Detect which cell encompasses the target text, then output its [x, y] center coordinate. 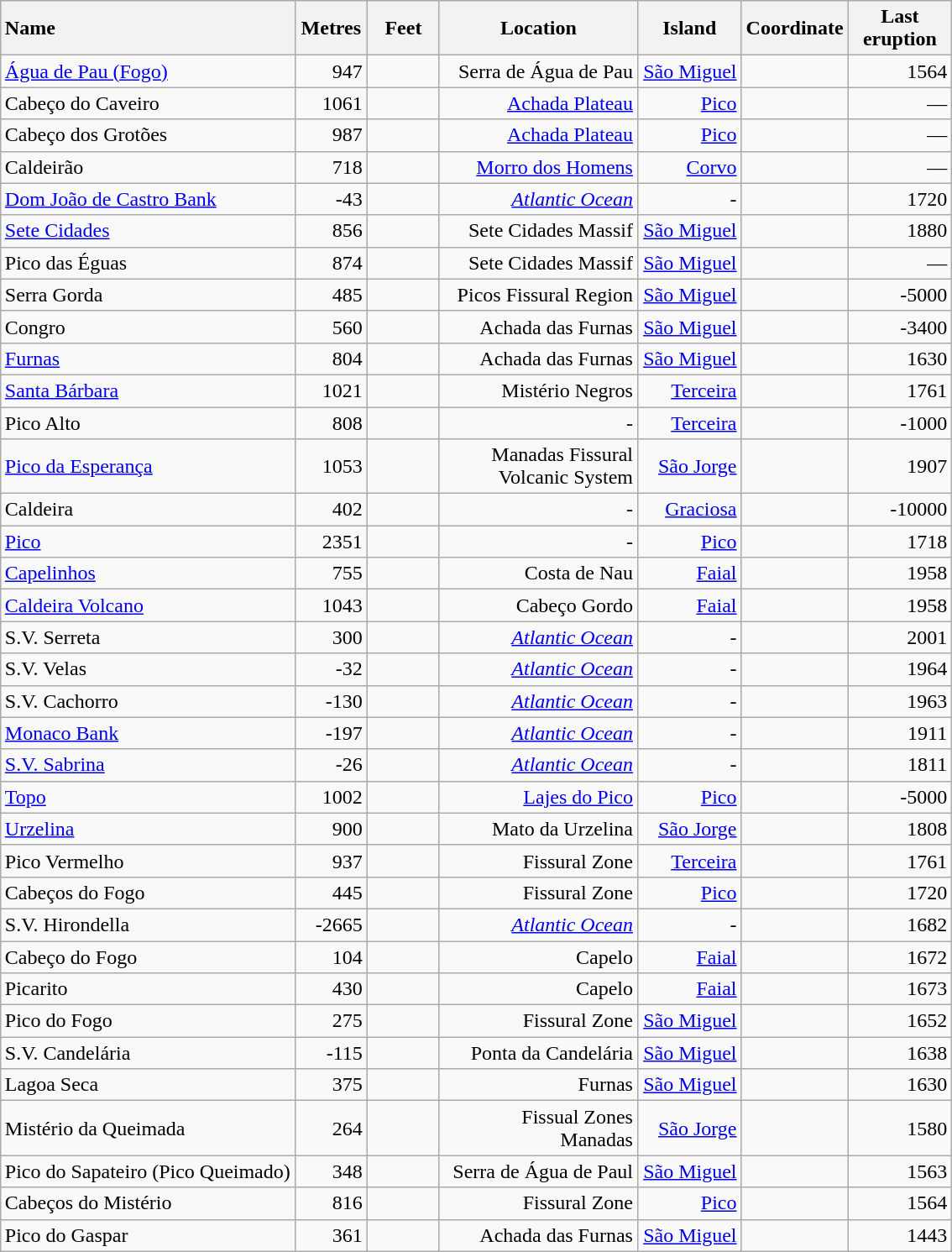
S.V. Sabrina [148, 765]
Last eruption [900, 29]
Cabeços do Mistério [148, 1203]
Pico do Gaspar [148, 1235]
-26 [331, 765]
1907 [900, 467]
808 [331, 422]
1638 [900, 1053]
1963 [900, 701]
-3400 [900, 327]
Água de Pau (Fogo) [148, 71]
Caldeirão [148, 167]
Serra Gorda [148, 295]
1002 [331, 797]
Serra de Água de Pau [538, 71]
Costa de Nau [538, 574]
1443 [900, 1235]
Cabeço Gordo [538, 605]
Name [148, 29]
Manadas Fissural Volcanic System [538, 467]
856 [331, 231]
937 [331, 861]
Caldeira Volcano [148, 605]
Lagoa Seca [148, 1085]
S.V. Cachorro [148, 701]
560 [331, 327]
Cabeço do Fogo [148, 956]
Fissual Zones Manadas [538, 1129]
Cabeço dos Grotões [148, 135]
445 [331, 893]
Pico do Fogo [148, 1021]
375 [331, 1085]
Serra de Água de Paul [538, 1171]
Caldeira [148, 510]
361 [331, 1235]
718 [331, 167]
Island [689, 29]
Pico das Éguas [148, 263]
264 [331, 1129]
1682 [900, 925]
348 [331, 1171]
816 [331, 1203]
S.V. Velas [148, 669]
Urzelina [148, 829]
104 [331, 956]
755 [331, 574]
2351 [331, 542]
-32 [331, 669]
1964 [900, 669]
Location [538, 29]
Picos Fissural Region [538, 295]
Mato da Urzelina [538, 829]
S.V. Candelária [148, 1053]
Pico da Esperança [148, 467]
Corvo [689, 167]
Dom João de Castro Bank [148, 199]
Cabeços do Fogo [148, 893]
Santa Bárbara [148, 390]
Cabeço do Caveiro [148, 103]
Capelinhos [148, 574]
2001 [900, 637]
947 [331, 71]
804 [331, 359]
1021 [331, 390]
1673 [900, 989]
1043 [331, 605]
Mistério da Queimada [148, 1129]
Topo [148, 797]
987 [331, 135]
1672 [900, 956]
1580 [900, 1129]
S.V. Serreta [148, 637]
Graciosa [689, 510]
874 [331, 263]
900 [331, 829]
Metres [331, 29]
-197 [331, 733]
Feet [403, 29]
-130 [331, 701]
1880 [900, 231]
Ponta da Candelária [538, 1053]
-10000 [900, 510]
275 [331, 1021]
Morro dos Homens [538, 167]
Pico Vermelho [148, 861]
300 [331, 637]
Congro [148, 327]
1808 [900, 829]
1718 [900, 542]
Monaco Bank [148, 733]
1911 [900, 733]
-1000 [900, 422]
Sete Cidades [148, 231]
S.V. Hirondella [148, 925]
1053 [331, 467]
Mistério Negros [538, 390]
1563 [900, 1171]
1652 [900, 1021]
Picarito [148, 989]
485 [331, 295]
1811 [900, 765]
1061 [331, 103]
430 [331, 989]
-115 [331, 1053]
-2665 [331, 925]
Coordinate [794, 29]
Lajes do Pico [538, 797]
Pico Alto [148, 422]
402 [331, 510]
Pico do Sapateiro (Pico Queimado) [148, 1171]
-43 [331, 199]
